Output the (X, Y) coordinate of the center of the cell containing the given text.  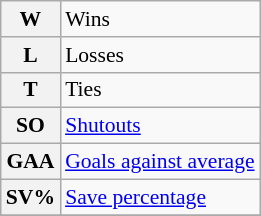
GAA (30, 162)
Losses (160, 55)
Save percentage (160, 197)
T (30, 90)
Goals against average (160, 162)
Ties (160, 90)
SO (30, 126)
Wins (160, 19)
W (30, 19)
L (30, 55)
Shutouts (160, 126)
SV% (30, 197)
